Return the [X, Y] coordinate for the center point of the cell that contains the specified text.  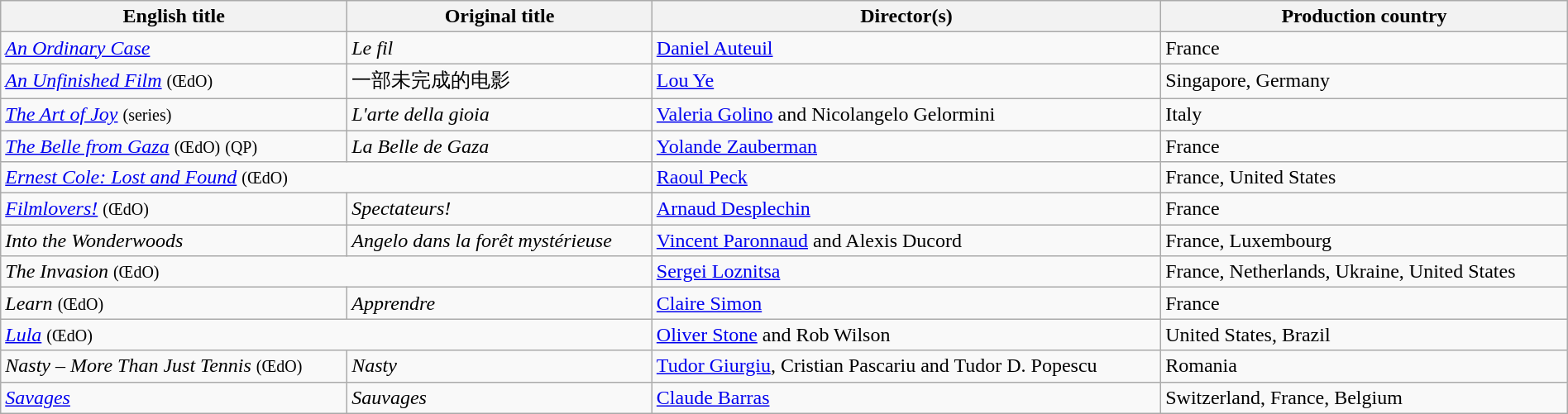
France, United States [1365, 178]
Daniel Auteuil [906, 48]
Vincent Paronnaud and Alexis Ducord [906, 240]
Filmlovers! (ŒdO) [174, 209]
Savages [174, 397]
Oliver Stone and Rob Wilson [906, 335]
An Unfinished Film (ŒdO) [174, 81]
The Belle from Gaza (ŒdO) (QP) [174, 146]
Italy [1365, 114]
Raoul Peck [906, 178]
The Art of Joy (series) [174, 114]
Original title [500, 17]
The Invasion (ŒdO) [327, 272]
一部未完成的电影 [500, 81]
Into the Wonderwoods [174, 240]
Director(s) [906, 17]
Lula (ŒdO) [327, 335]
L'arte della gioia [500, 114]
Spectateurs! [500, 209]
An Ordinary Case [174, 48]
English title [174, 17]
La Belle de Gaza [500, 146]
Lou Ye [906, 81]
Valeria Golino and Nicolangelo Gelormini [906, 114]
Learn (ŒdO) [174, 303]
Romania [1365, 366]
Arnaud Desplechin [906, 209]
Le fil [500, 48]
Switzerland, France, Belgium [1365, 397]
Claude Barras [906, 397]
Nasty – More Than Just Tennis (ŒdO) [174, 366]
Yolande Zauberman [906, 146]
Sergei Loznitsa [906, 272]
France, Luxembourg [1365, 240]
Tudor Giurgiu, Cristian Pascariu and Tudor D. Popescu [906, 366]
France, Netherlands, Ukraine, United States [1365, 272]
Sauvages [500, 397]
Nasty [500, 366]
Ernest Cole: Lost and Found (ŒdO) [327, 178]
United States, Brazil [1365, 335]
Production country [1365, 17]
Claire Simon [906, 303]
Angelo dans la forêt mystérieuse [500, 240]
Apprendre [500, 303]
Singapore, Germany [1365, 81]
